From the cell containing the given text, extract its center point as [x, y] coordinate. 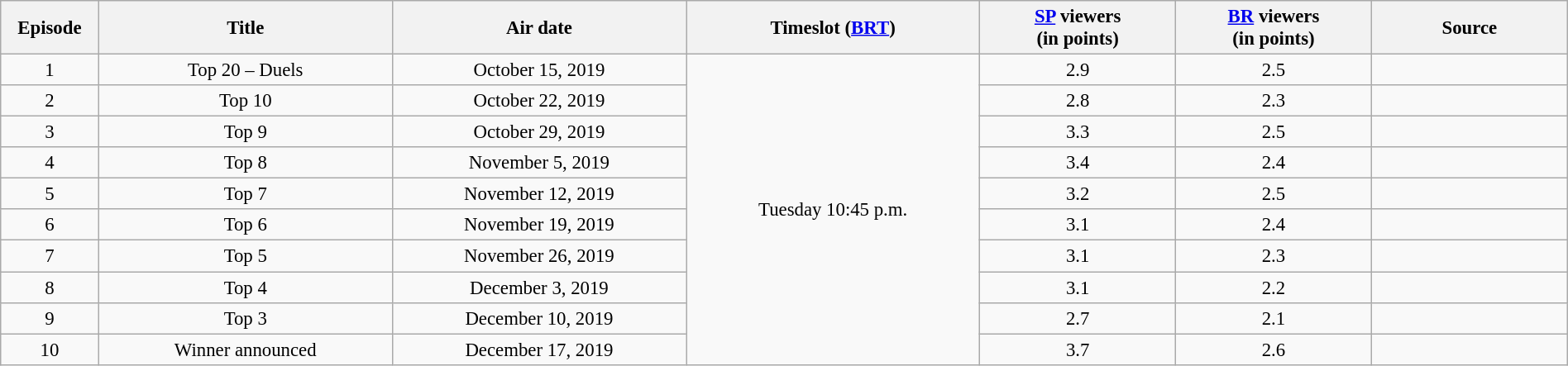
November 26, 2019 [539, 256]
December 3, 2019 [539, 288]
2.2 [1274, 288]
Air date [539, 28]
2.6 [1274, 349]
2.8 [1078, 101]
Source [1469, 28]
Top 8 [245, 163]
Tuesday 10:45 p.m. [834, 210]
7 [50, 256]
BR viewers(in points) [1274, 28]
October 29, 2019 [539, 132]
2 [50, 101]
3.2 [1078, 194]
3.3 [1078, 132]
Top 4 [245, 288]
Timeslot (BRT) [834, 28]
Top 20 – Duels [245, 70]
Top 6 [245, 226]
December 10, 2019 [539, 318]
Winner announced [245, 349]
Title [245, 28]
Top 3 [245, 318]
Top 5 [245, 256]
October 15, 2019 [539, 70]
2.1 [1274, 318]
SP viewers(in points) [1078, 28]
5 [50, 194]
October 22, 2019 [539, 101]
9 [50, 318]
November 19, 2019 [539, 226]
3 [50, 132]
4 [50, 163]
1 [50, 70]
10 [50, 349]
2.7 [1078, 318]
3.4 [1078, 163]
8 [50, 288]
Top 7 [245, 194]
Top 9 [245, 132]
Top 10 [245, 101]
Episode [50, 28]
6 [50, 226]
2.9 [1078, 70]
December 17, 2019 [539, 349]
3.7 [1078, 349]
November 5, 2019 [539, 163]
November 12, 2019 [539, 194]
